Scan for the cell matching the given text and deliver its [X, Y] coordinate at center. 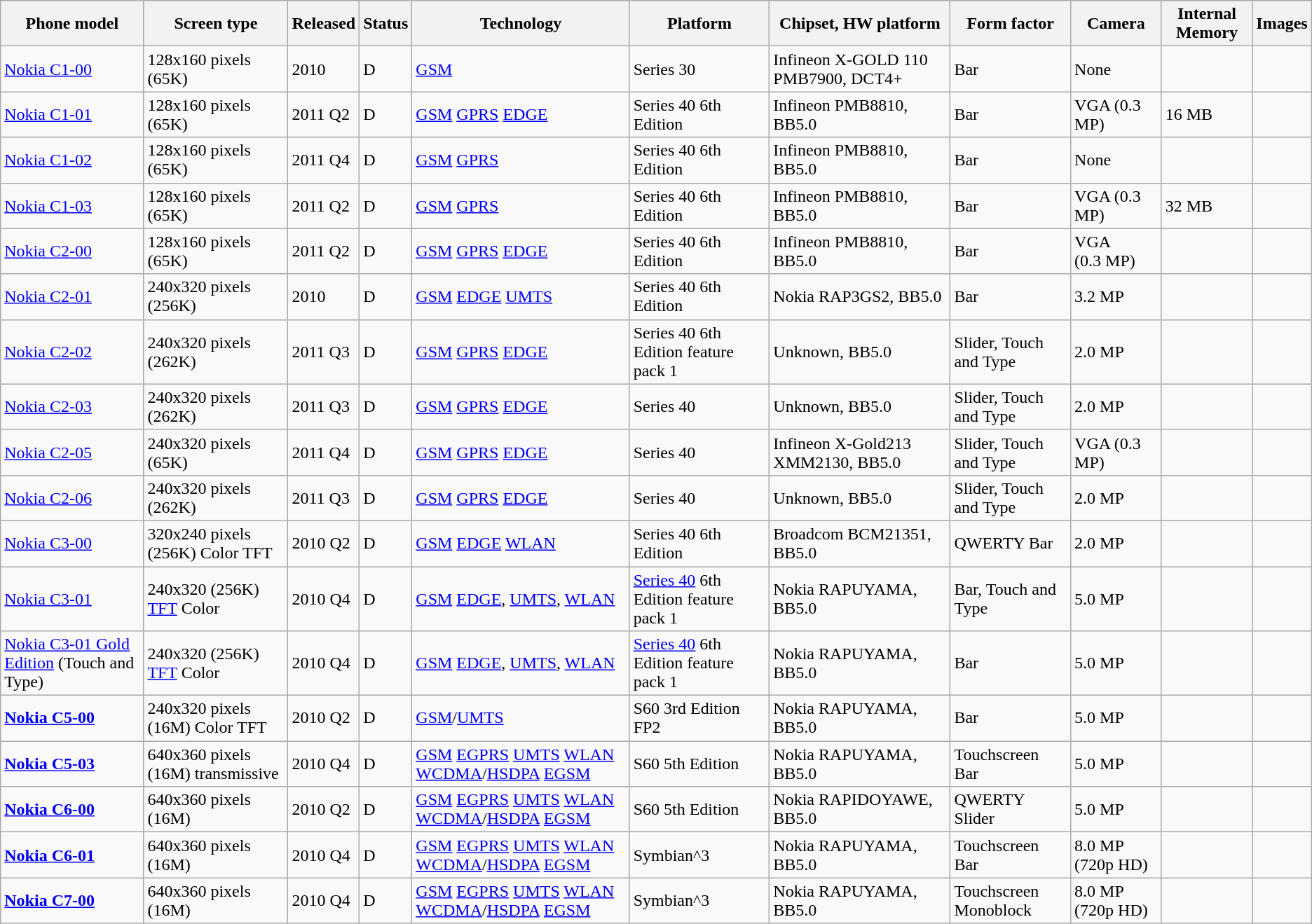
Nokia C3-01 [72, 598]
Nokia RAPIDOYAWE, BB5.0 [860, 810]
Nokia C1-03 [72, 206]
320x240 pixels (256K) Color TFT [216, 544]
Infineon X-GOLD 110 PMB7900, DCT4+ [860, 69]
Nokia C2-02 [72, 352]
Nokia C6-00 [72, 810]
Nokia C2-01 [72, 297]
16 MB [1207, 115]
GSM/UMTS [521, 719]
Bar, Touch and Type [1011, 598]
Nokia C7-00 [72, 901]
Images [1282, 24]
32 MB [1207, 206]
GSM [521, 69]
Nokia C1-02 [72, 160]
Camera [1116, 24]
240x320 pixels (65K) [216, 453]
3.2 MP [1116, 297]
Form factor [1011, 24]
Touchscreen Monoblock [1011, 901]
Nokia RAP3GS2, BB5.0 [860, 297]
Chipset, HW platform [860, 24]
Nokia C3-01 Gold Edition (Touch and Type) [72, 663]
Platform [699, 24]
Broadcom BCM21351, BB5.0 [860, 544]
Nokia C1-00 [72, 69]
QWERTY Bar [1011, 544]
Status [385, 24]
Nokia C5-03 [72, 764]
Nokia C3-00 [72, 544]
Internal Memory [1207, 24]
Nokia C1-01 [72, 115]
240x320 pixels (256K) [216, 297]
S60 3rd Edition FP2 [699, 719]
Nokia C2-03 [72, 406]
Series 30 [699, 69]
GSM EDGE WLAN [521, 544]
Nokia C5-00 [72, 719]
Nokia C6-01 [72, 855]
640x360 pixels (16M) transmissive [216, 764]
Infineon X-Gold213 XMM2130, BB5.0 [860, 453]
Phone model [72, 24]
Nokia C2-05 [72, 453]
Nokia C2-00 [72, 251]
Nokia C2-06 [72, 497]
Released [324, 24]
QWERTY Slider [1011, 810]
Technology [521, 24]
240x320 pixels (16M) Color TFT [216, 719]
Screen type [216, 24]
GSM EDGE UMTS [521, 297]
